Output the [X, Y] coordinate of the center of the cell containing the given text.  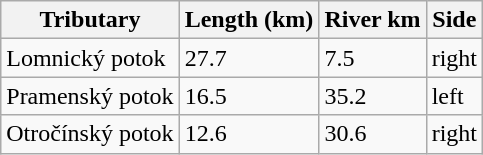
Otročínský potok [90, 134]
Pramenský potok [90, 96]
30.6 [372, 134]
Side [454, 20]
River km [372, 20]
7.5 [372, 58]
12.6 [249, 134]
27.7 [249, 58]
Length (km) [249, 20]
Tributary [90, 20]
Lomnický potok [90, 58]
left [454, 96]
35.2 [372, 96]
16.5 [249, 96]
